Determine the (X, Y) coordinate at the center of the cell enclosing the given text.  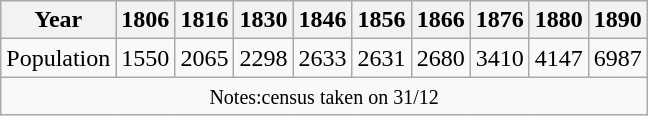
1876 (500, 20)
1856 (382, 20)
2631 (382, 58)
1816 (204, 20)
1550 (146, 58)
1866 (440, 20)
2680 (440, 58)
1806 (146, 20)
6987 (618, 58)
1890 (618, 20)
2065 (204, 58)
Notes:census taken on 31/12 (324, 96)
2633 (322, 58)
3410 (500, 58)
Population (58, 58)
4147 (558, 58)
2298 (264, 58)
1880 (558, 20)
1830 (264, 20)
Year (58, 20)
1846 (322, 20)
